For the text-containing cell, return its midpoint in (x, y) coordinate format. 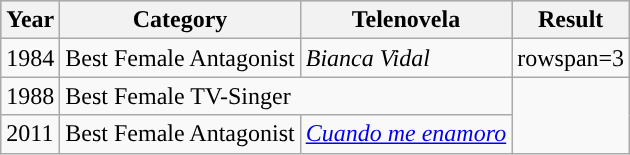
Telenovela (406, 20)
Cuando me enamoro (406, 134)
Result (571, 20)
Category (180, 20)
Bianca Vidal (406, 58)
rowspan=3 (571, 58)
2011 (30, 134)
1988 (30, 96)
1984 (30, 58)
Best Female TV-Singer (286, 96)
Year (30, 20)
